From the cell containing the given text, extract its center point as [x, y] coordinate. 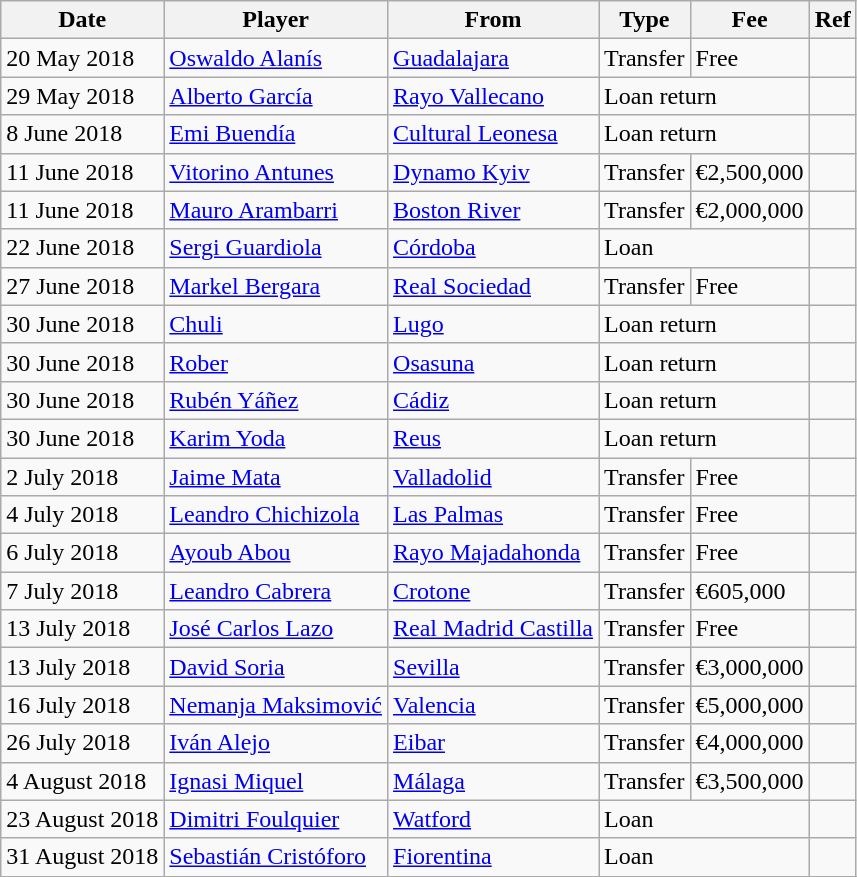
Osasuna [494, 362]
7 July 2018 [82, 591]
Real Madrid Castilla [494, 629]
Las Palmas [494, 515]
€4,000,000 [750, 743]
4 August 2018 [82, 781]
31 August 2018 [82, 857]
Oswaldo Alanís [276, 58]
Rayo Vallecano [494, 96]
Dynamo Kyiv [494, 172]
Córdoba [494, 248]
Sevilla [494, 667]
Cádiz [494, 400]
4 July 2018 [82, 515]
16 July 2018 [82, 705]
Valladolid [494, 477]
Ignasi Miquel [276, 781]
Fee [750, 20]
Eibar [494, 743]
8 June 2018 [82, 134]
€605,000 [750, 591]
€2,500,000 [750, 172]
Ref [832, 20]
Reus [494, 438]
Chuli [276, 324]
Málaga [494, 781]
6 July 2018 [82, 553]
Valencia [494, 705]
Dimitri Foulquier [276, 819]
€5,000,000 [750, 705]
Iván Alejo [276, 743]
Vitorino Antunes [276, 172]
Leandro Chichizola [276, 515]
Alberto García [276, 96]
Emi Buendía [276, 134]
2 July 2018 [82, 477]
Leandro Cabrera [276, 591]
Guadalajara [494, 58]
Lugo [494, 324]
€3,000,000 [750, 667]
€3,500,000 [750, 781]
Boston River [494, 210]
Watford [494, 819]
26 July 2018 [82, 743]
Rober [276, 362]
29 May 2018 [82, 96]
22 June 2018 [82, 248]
Fiorentina [494, 857]
23 August 2018 [82, 819]
Rubén Yáñez [276, 400]
David Soria [276, 667]
Mauro Arambarri [276, 210]
José Carlos Lazo [276, 629]
Cultural Leonesa [494, 134]
Sebastián Cristóforo [276, 857]
Crotone [494, 591]
Karim Yoda [276, 438]
Markel Bergara [276, 286]
From [494, 20]
Jaime Mata [276, 477]
27 June 2018 [82, 286]
Type [645, 20]
Rayo Majadahonda [494, 553]
Ayoub Abou [276, 553]
€2,000,000 [750, 210]
20 May 2018 [82, 58]
Nemanja Maksimović [276, 705]
Real Sociedad [494, 286]
Sergi Guardiola [276, 248]
Player [276, 20]
Date [82, 20]
